Determine the [X, Y] coordinate at the center of the cell enclosing the given text.  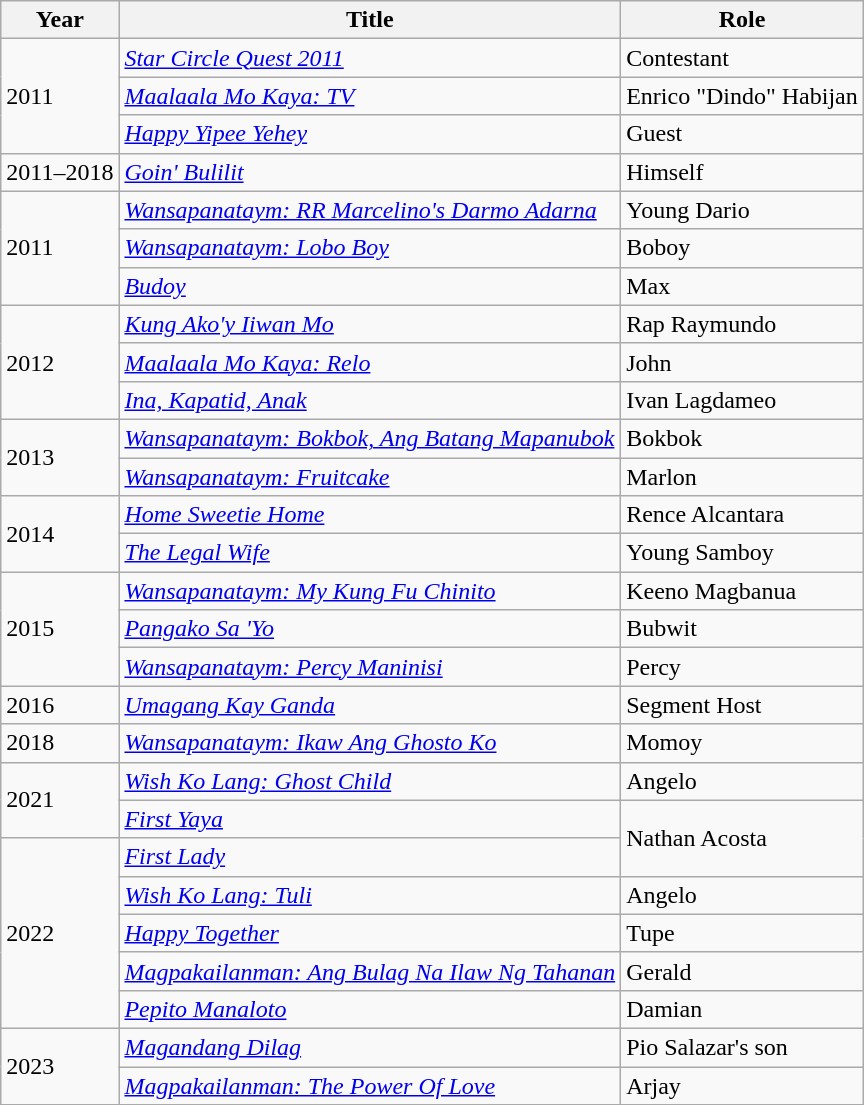
Contestant [742, 58]
Max [742, 286]
Keeno Magbanua [742, 591]
2016 [60, 705]
Young Samboy [742, 553]
Goin' Bulilit [370, 172]
Rence Alcantara [742, 515]
Happy Yipee Yehey [370, 134]
Wansapanataym: Ikaw Ang Ghosto Ko [370, 743]
Magpakailanman: Ang Bulag Na Ilaw Ng Tahanan [370, 971]
2015 [60, 629]
Wish Ko Lang: Ghost Child [370, 781]
First Yaya [370, 819]
John [742, 362]
Enrico "Dindo" Habijan [742, 96]
Maalaala Mo Kaya: TV [370, 96]
Bokbok [742, 438]
Kung Ako'y Iiwan Mo [370, 324]
First Lady [370, 857]
Ivan Lagdameo [742, 400]
Percy [742, 667]
Bubwit [742, 629]
Pangako Sa 'Yo [370, 629]
2018 [60, 743]
Young Dario [742, 210]
2011–2018 [60, 172]
2013 [60, 457]
2023 [60, 1066]
Momoy [742, 743]
Wansapanataym: Fruitcake [370, 477]
Home Sweetie Home [370, 515]
2014 [60, 534]
Umagang Kay Ganda [370, 705]
Wansapanataym: Lobo Boy [370, 248]
Rap Raymundo [742, 324]
Gerald [742, 971]
Guest [742, 134]
Pio Salazar's son [742, 1047]
Star Circle Quest 2011 [370, 58]
Wansapanataym: Bokbok, Ang Batang Mapanubok [370, 438]
Magpakailanman: The Power Of Love [370, 1085]
Segment Host [742, 705]
Budoy [370, 286]
Damian [742, 1009]
Tupe [742, 933]
The Legal Wife [370, 553]
Maalaala Mo Kaya: Relo [370, 362]
Wansapanataym: My Kung Fu Chinito [370, 591]
Himself [742, 172]
Arjay [742, 1085]
2021 [60, 800]
Magandang Dilag [370, 1047]
Pepito Manaloto [370, 1009]
Happy Together [370, 933]
Wish Ko Lang: Tuli [370, 895]
2022 [60, 933]
Title [370, 20]
Marlon [742, 477]
Boboy [742, 248]
Wansapanataym: RR Marcelino's Darmo Adarna [370, 210]
Year [60, 20]
2012 [60, 362]
Role [742, 20]
Wansapanataym: Percy Maninisi [370, 667]
Ina, Kapatid, Anak [370, 400]
Nathan Acosta [742, 838]
